Return the (X, Y) coordinate for the center point of the cell that contains the specified text.  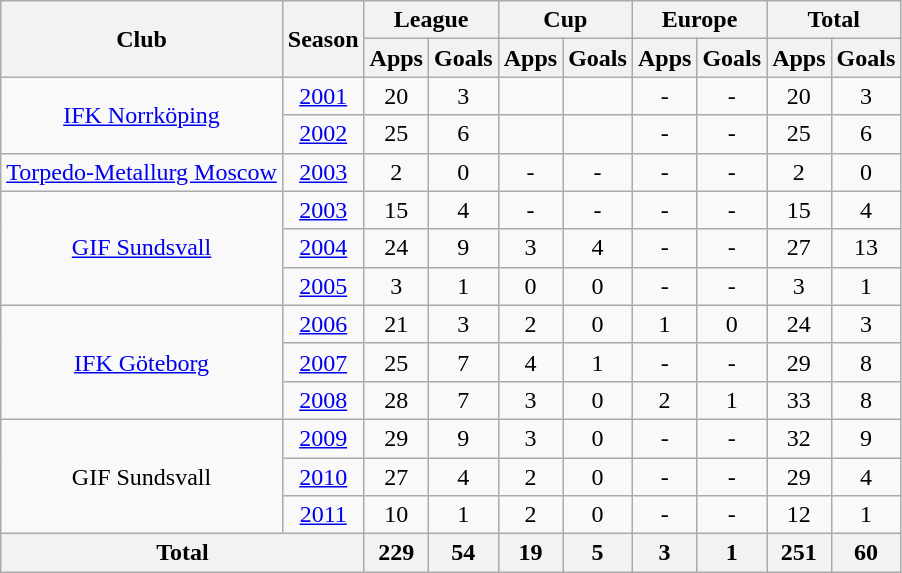
Torpedo-Metallurg Moscow (142, 172)
IFK Norrköping (142, 115)
IFK Göteborg (142, 362)
2001 (323, 96)
21 (396, 324)
28 (396, 400)
Season (323, 39)
2007 (323, 362)
2002 (323, 134)
13 (866, 248)
12 (799, 515)
2011 (323, 515)
60 (866, 553)
10 (396, 515)
Europe (699, 20)
32 (799, 438)
League (431, 20)
Club (142, 39)
2005 (323, 286)
2009 (323, 438)
2004 (323, 248)
251 (799, 553)
2008 (323, 400)
229 (396, 553)
5 (598, 553)
33 (799, 400)
Cup (565, 20)
54 (463, 553)
2010 (323, 477)
19 (530, 553)
2006 (323, 324)
